Locate the cell with the specified text and output its [X, Y] center coordinate. 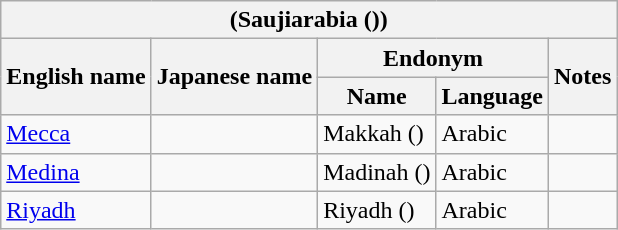
Name [377, 96]
Notes [582, 77]
(Saujiarabia ()) [309, 20]
Riyadh [76, 210]
Mecca [76, 134]
Medina [76, 172]
Language [492, 96]
Japanese name [234, 77]
Makkah () [377, 134]
Madinah () [377, 172]
Endonym [434, 58]
Riyadh () [377, 210]
English name [76, 77]
